Return the [X, Y] coordinate for the center point of the cell that contains the specified text.  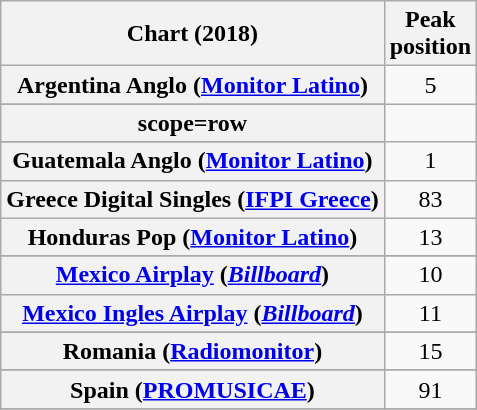
Honduras Pop (Monitor Latino) [192, 237]
Spain (PROMUSICAE) [192, 389]
11 [430, 313]
10 [430, 275]
Argentina Anglo (Monitor Latino) [192, 85]
15 [430, 351]
Greece Digital Singles (IFPI Greece) [192, 199]
scope=row [192, 123]
Mexico Ingles Airplay (Billboard) [192, 313]
13 [430, 237]
83 [430, 199]
1 [430, 161]
Romania (Radiomonitor) [192, 351]
91 [430, 389]
Peak position [430, 34]
Chart (2018) [192, 34]
5 [430, 85]
Mexico Airplay (Billboard) [192, 275]
Guatemala Anglo (Monitor Latino) [192, 161]
